Provide the [X, Y] coordinate of the cell's center where the given text is located.  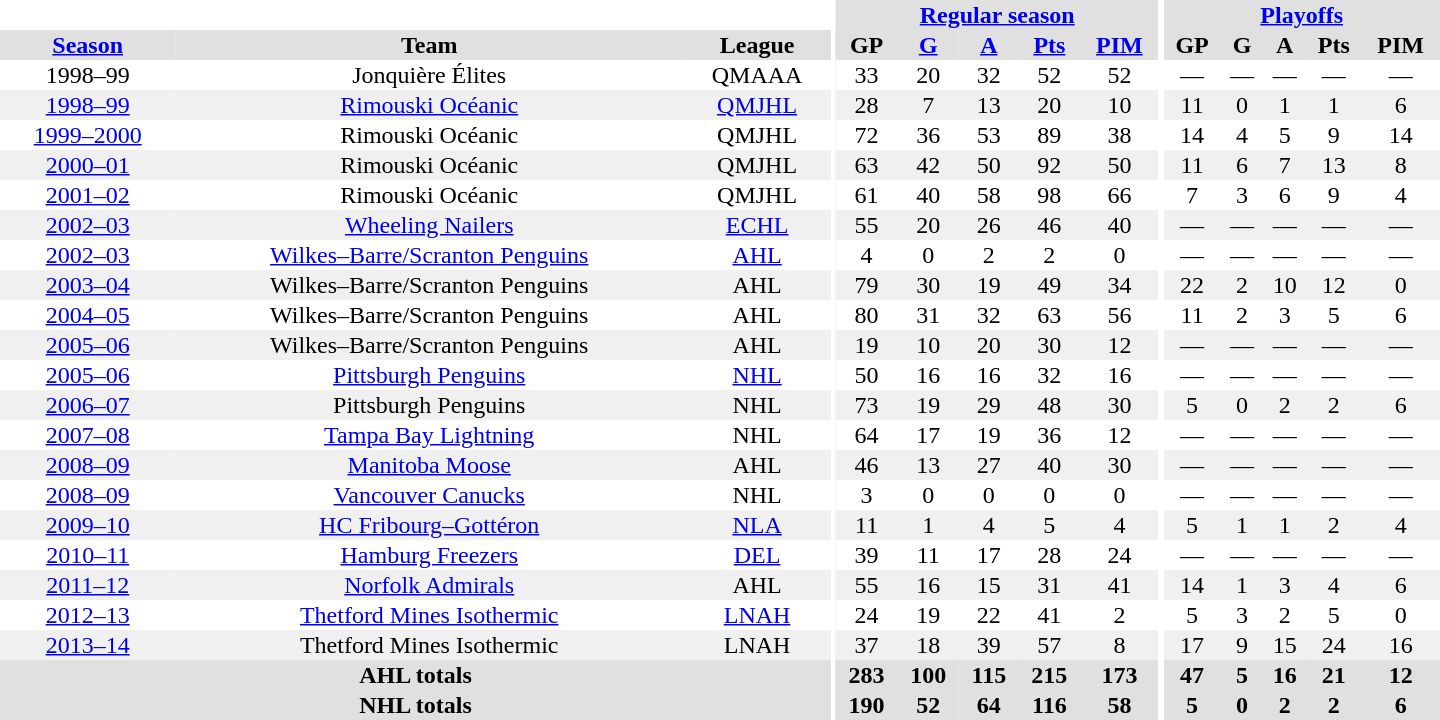
NHL totals [416, 705]
2001–02 [88, 195]
2007–08 [88, 435]
Team [429, 45]
Hamburg Freezers [429, 555]
Jonquière Élites [429, 75]
80 [867, 315]
HC Fribourg–Gottéron [429, 525]
Season [88, 45]
Norfolk Admirals [429, 585]
66 [1119, 195]
116 [1050, 705]
2004–05 [88, 315]
42 [928, 165]
2003–04 [88, 285]
AHL totals [416, 675]
33 [867, 75]
72 [867, 135]
190 [867, 705]
2013–14 [88, 645]
27 [989, 465]
Regular season [998, 15]
26 [989, 225]
57 [1050, 645]
18 [928, 645]
115 [989, 675]
DEL [757, 555]
NLA [757, 525]
21 [1334, 675]
34 [1119, 285]
49 [1050, 285]
QMAAA [757, 75]
29 [989, 405]
56 [1119, 315]
47 [1192, 675]
283 [867, 675]
2006–07 [88, 405]
100 [928, 675]
53 [989, 135]
Playoffs [1302, 15]
1999–2000 [88, 135]
Wheeling Nailers [429, 225]
37 [867, 645]
2009–10 [88, 525]
89 [1050, 135]
Manitoba Moose [429, 465]
Vancouver Canucks [429, 495]
98 [1050, 195]
38 [1119, 135]
2011–12 [88, 585]
173 [1119, 675]
2010–11 [88, 555]
2012–13 [88, 615]
215 [1050, 675]
ECHL [757, 225]
Tampa Bay Lightning [429, 435]
League [757, 45]
61 [867, 195]
73 [867, 405]
48 [1050, 405]
92 [1050, 165]
2000–01 [88, 165]
79 [867, 285]
